From the cell containing the given text, extract its center point as [x, y] coordinate. 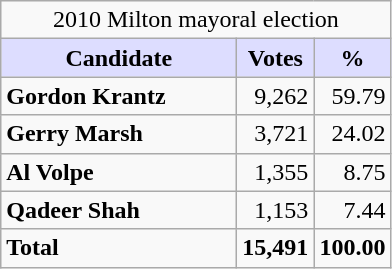
Votes [276, 58]
Total [119, 248]
1,153 [276, 210]
Al Volpe [119, 172]
100.00 [352, 248]
3,721 [276, 134]
Qadeer Shah [119, 210]
15,491 [276, 248]
59.79 [352, 96]
2010 Milton mayoral election [196, 20]
7.44 [352, 210]
Candidate [119, 58]
8.75 [352, 172]
24.02 [352, 134]
% [352, 58]
Gordon Krantz [119, 96]
9,262 [276, 96]
Gerry Marsh [119, 134]
1,355 [276, 172]
